For the text-containing cell, return its midpoint in (X, Y) coordinate format. 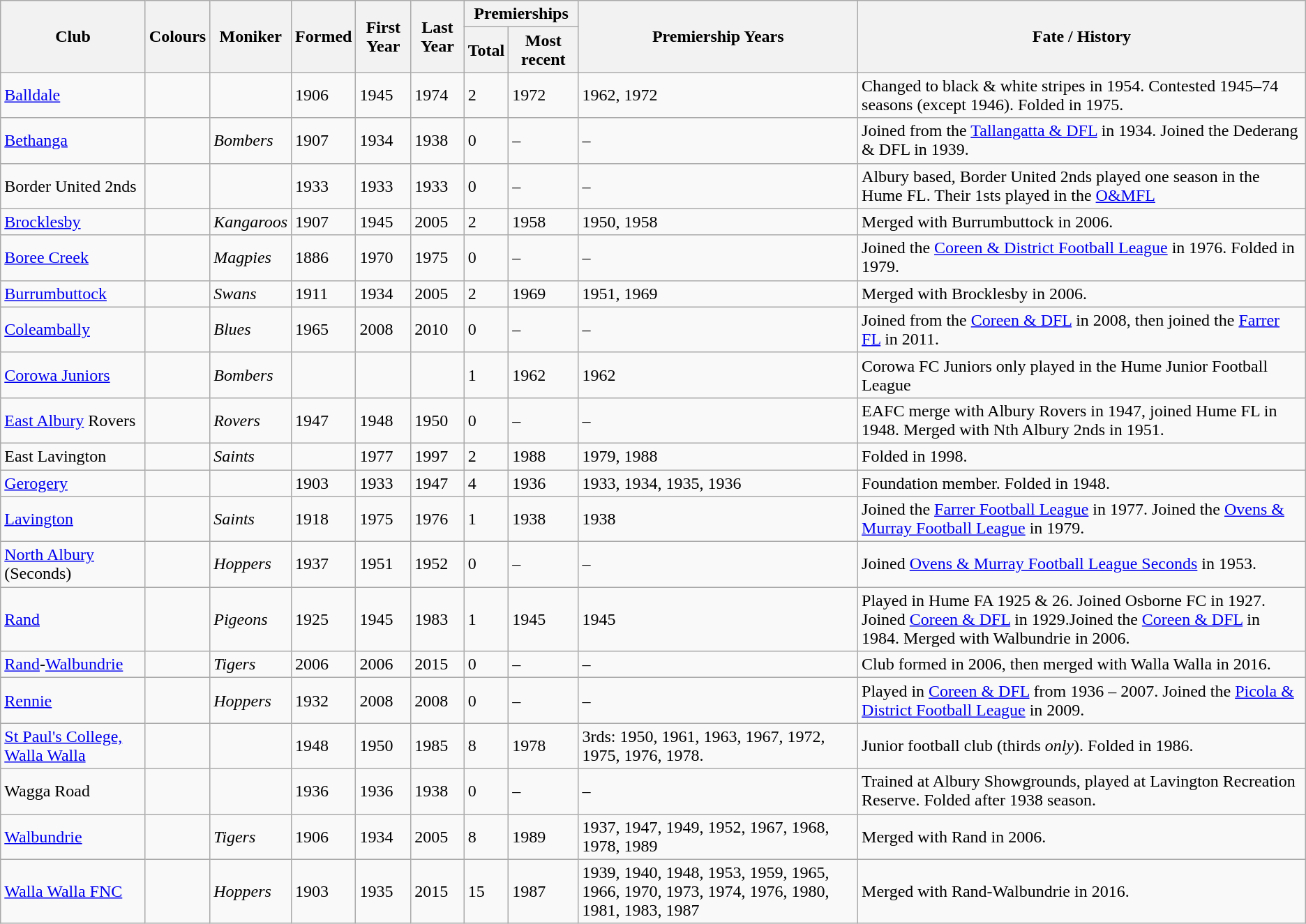
Coleambally (73, 329)
1937 (324, 565)
Burrumbuttock (73, 294)
1962, 1972 (719, 95)
Moniker (251, 36)
Rand-Walbundrie (73, 665)
Club formed in 2006, then merged with Walla Walla in 2016. (1082, 665)
Merged with Burrumbuttock in 2006. (1082, 222)
Walla Walla FNC (73, 891)
1925 (324, 619)
1972 (543, 95)
Joined from the Coreen & DFL in 2008, then joined the Farrer FL in 2011. (1082, 329)
Border United 2nds (73, 185)
1937, 1947, 1949, 1952, 1967, 1968, 1978, 1989 (719, 837)
1935 (384, 891)
Played in Coreen & DFL from 1936 – 2007. Joined the Picola & District Football League in 2009. (1082, 700)
Corowa Juniors (73, 375)
1977 (384, 456)
1911 (324, 294)
1978 (543, 746)
Joined the Coreen & District Football League in 1976. Folded in 1979. (1082, 258)
1951 (384, 565)
EAFC merge with Albury Rovers in 1947, joined Hume FL in 1948. Merged with Nth Albury 2nds in 1951. (1082, 420)
1886 (324, 258)
Joined Ovens & Murray Football League Seconds in 1953. (1082, 565)
3rds: 1950, 1961, 1963, 1967, 1972, 1975, 1976, 1978. (719, 746)
Rennie (73, 700)
1974 (437, 95)
Fate / History (1082, 36)
First Year (384, 36)
Joined the Farrer Football League in 1977. Joined the Ovens & Murray Football League in 1979. (1082, 519)
Changed to black & white stripes in 1954. Contested 1945–74 seasons (except 1946). Folded in 1975. (1082, 95)
1988 (543, 456)
Merged with Rand-Walbundrie in 2016. (1082, 891)
Rand (73, 619)
Formed (324, 36)
1958 (543, 222)
1997 (437, 456)
Colours (177, 36)
1950, 1958 (719, 222)
Junior football club (thirds only). Folded in 1986. (1082, 746)
Pigeons (251, 619)
1989 (543, 837)
1983 (437, 619)
2010 (437, 329)
Magpies (251, 258)
Joined from the Tallangatta & DFL in 1934. Joined the Dederang & DFL in 1939. (1082, 141)
East Albury Rovers (73, 420)
Boree Creek (73, 258)
15 (486, 891)
Bethanga (73, 141)
Kangaroos (251, 222)
Merged with Rand in 2006. (1082, 837)
1976 (437, 519)
1985 (437, 746)
Most recent (543, 50)
Last Year (437, 36)
1932 (324, 700)
Trained at Albury Showgrounds, played at Lavington Recreation Reserve. Folded after 1938 season. (1082, 791)
1970 (384, 258)
Folded in 1998. (1082, 456)
1987 (543, 891)
1939, 1940, 1948, 1953, 1959, 1965, 1966, 1970, 1973, 1974, 1976, 1980, 1981, 1983, 1987 (719, 891)
4 (486, 483)
Albury based, Border United 2nds played one season in the Hume FL. Their 1sts played in the O&MFL (1082, 185)
Merged with Brocklesby in 2006. (1082, 294)
1965 (324, 329)
Wagga Road (73, 791)
Foundation member. Folded in 1948. (1082, 483)
Premierships (521, 14)
Walbundrie (73, 837)
North Albury (Seconds) (73, 565)
1918 (324, 519)
Lavington (73, 519)
Blues (251, 329)
1969 (543, 294)
1951, 1969 (719, 294)
Total (486, 50)
Corowa FC Juniors only played in the Hume Junior Football League (1082, 375)
Balldale (73, 95)
Club (73, 36)
1979, 1988 (719, 456)
Rovers (251, 420)
Swans (251, 294)
Brocklesby (73, 222)
St Paul's College, Walla Walla (73, 746)
Played in Hume FA 1925 & 26. Joined Osborne FC in 1927. Joined Coreen & DFL in 1929.Joined the Coreen & DFL in 1984. Merged with Walbundrie in 2006. (1082, 619)
1952 (437, 565)
East Lavington (73, 456)
Premiership Years (719, 36)
Gerogery (73, 483)
1933, 1934, 1935, 1936 (719, 483)
